Determine the [X, Y] coordinate at the center of the cell enclosing the given text.  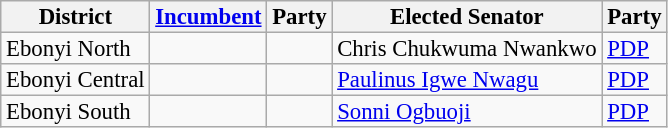
District [76, 17]
Elected Senator [467, 17]
Ebonyi North [76, 49]
Incumbent [208, 17]
Ebonyi South [76, 112]
Ebonyi Central [76, 80]
Sonni Ogbuoji [467, 112]
Chris Chukwuma Nwankwo [467, 49]
Paulinus Igwe Nwagu [467, 80]
